From the cell containing the given text, extract its center point as (x, y) coordinate. 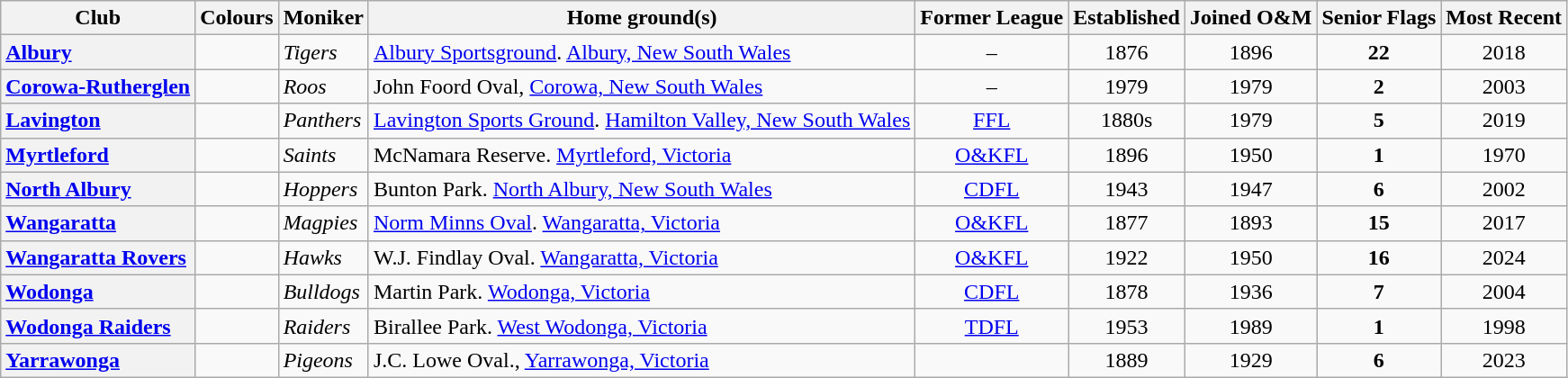
2019 (1504, 121)
Panthers (323, 121)
Established (1127, 18)
Magpies (323, 223)
7 (1379, 292)
Lavington (98, 121)
1970 (1504, 155)
Moniker (323, 18)
2 (1379, 86)
Colours (237, 18)
1889 (1127, 360)
Norm Minns Oval. Wangaratta, Victoria (641, 223)
Home ground(s) (641, 18)
Former League (992, 18)
1947 (1250, 189)
1929 (1250, 360)
TDFL (992, 326)
Albury (98, 52)
Bunton Park. North Albury, New South Wales (641, 189)
Martin Park. Wodonga, Victoria (641, 292)
Tigers (323, 52)
1880s (1127, 121)
Myrtleford (98, 155)
1943 (1127, 189)
Wodonga (98, 292)
W.J. Findlay Oval. Wangaratta, Victoria (641, 257)
Joined O&M (1250, 18)
1936 (1250, 292)
1953 (1127, 326)
Hawks (323, 257)
J.C. Lowe Oval., Yarrawonga, Victoria (641, 360)
1877 (1127, 223)
Roos (323, 86)
North Albury (98, 189)
John Foord Oval, Corowa, New South Wales (641, 86)
Club (98, 18)
2002 (1504, 189)
Corowa-Rutherglen (98, 86)
1922 (1127, 257)
Bulldogs (323, 292)
FFL (992, 121)
Yarrawonga (98, 360)
Pigeons (323, 360)
Wangaratta (98, 223)
2024 (1504, 257)
Albury Sportsground. Albury, New South Wales (641, 52)
2023 (1504, 360)
1998 (1504, 326)
Most Recent (1504, 18)
Saints (323, 155)
1876 (1127, 52)
15 (1379, 223)
Hoppers (323, 189)
1878 (1127, 292)
Lavington Sports Ground. Hamilton Valley, New South Wales (641, 121)
5 (1379, 121)
16 (1379, 257)
Wodonga Raiders (98, 326)
2017 (1504, 223)
Birallee Park. West Wodonga, Victoria (641, 326)
1989 (1250, 326)
Raiders (323, 326)
2004 (1504, 292)
2003 (1504, 86)
2018 (1504, 52)
22 (1379, 52)
1893 (1250, 223)
McNamara Reserve. Myrtleford, Victoria (641, 155)
Wangaratta Rovers (98, 257)
Senior Flags (1379, 18)
